Output the [X, Y] coordinate of the center of the cell containing the given text.  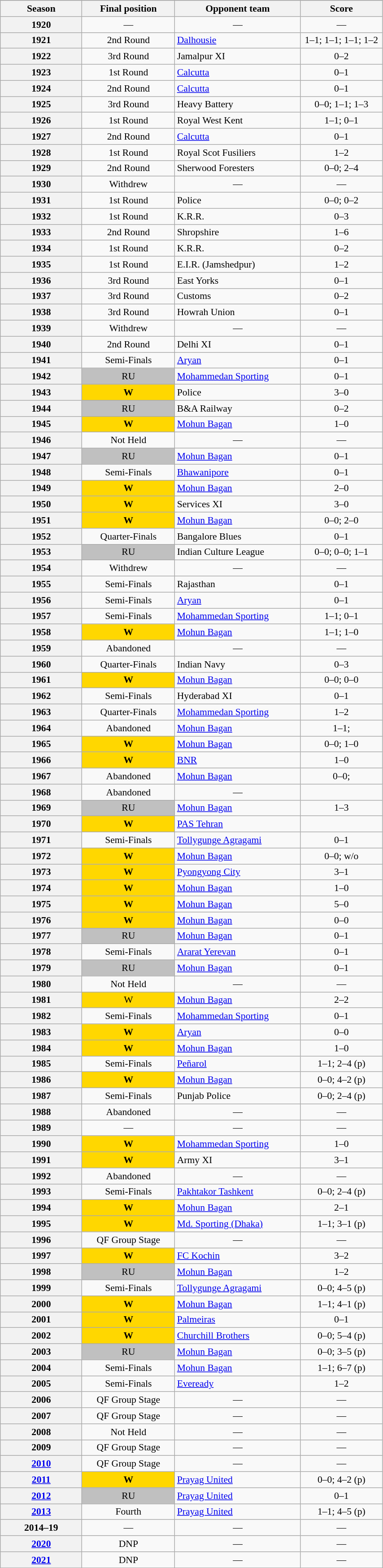
3–2 [341, 1256]
1990 [41, 1144]
0–0; 3–5 (p) [341, 1352]
0–0; 2–4 [341, 168]
Sherwood Foresters [238, 168]
Services XI [238, 505]
2012 [41, 1496]
1921 [41, 40]
1952 [41, 536]
0–0; [341, 776]
Dalhousie [238, 40]
Army XI [238, 1160]
1926 [41, 121]
1934 [41, 249]
1970 [41, 824]
1920 [41, 25]
2007 [41, 1416]
1939 [41, 329]
1978 [41, 952]
1937 [41, 296]
0–0; 0–0; 1–1 [341, 552]
1985 [41, 1064]
1935 [41, 264]
Fourth [128, 1512]
E.I.R. (Jamshedpur) [238, 264]
Churchill Brothers [238, 1336]
Md. Sporting (Dhaka) [238, 1224]
1968 [41, 792]
East Yorks [238, 281]
1949 [41, 488]
1944 [41, 408]
2008 [41, 1432]
2–2 [341, 1000]
Heavy Battery [238, 105]
1977 [41, 936]
0–0; 4–5 (p) [341, 1288]
Opponent team [238, 9]
1957 [41, 616]
Howrah Union [238, 312]
1961 [41, 680]
1925 [41, 105]
1989 [41, 1128]
1954 [41, 568]
Hyderabad XI [238, 696]
Customs [238, 296]
1923 [41, 73]
1924 [41, 88]
Ararat Yerevan [238, 952]
1931 [41, 201]
1973 [41, 872]
1929 [41, 168]
0–0; w/o [341, 856]
1997 [41, 1256]
Pyongyong City [238, 872]
1988 [41, 1112]
Pakhtakor Tashkent [238, 1192]
1–3 [341, 808]
1–1; [341, 728]
Shropshire [238, 233]
1976 [41, 920]
1–1; 4–1 (p) [341, 1304]
1999 [41, 1288]
1979 [41, 968]
1993 [41, 1192]
0–0; 0–0 [341, 680]
0–0; 1–1; 1–3 [341, 105]
1963 [41, 712]
1933 [41, 233]
1950 [41, 505]
1928 [41, 153]
1922 [41, 57]
1960 [41, 664]
1964 [41, 728]
1946 [41, 440]
2013 [41, 1512]
2003 [41, 1352]
1971 [41, 840]
BNR [238, 760]
2006 [41, 1400]
1967 [41, 776]
Palmeiras [238, 1320]
Rajasthan [238, 584]
1972 [41, 856]
1998 [41, 1272]
Final position [128, 9]
2011 [41, 1480]
Jamalpur XI [238, 57]
2021 [41, 1560]
Indian Navy [238, 664]
1965 [41, 744]
1981 [41, 1000]
1969 [41, 808]
1951 [41, 520]
PAS Tehran [238, 824]
2014–19 [41, 1528]
Season [41, 9]
1941 [41, 360]
2005 [41, 1384]
1–1; 2–4 (p) [341, 1064]
1982 [41, 1016]
0–0; 2–0 [341, 520]
1–1; 4–5 (p) [341, 1512]
1992 [41, 1176]
1947 [41, 457]
2002 [41, 1336]
1932 [41, 216]
B&A Railway [238, 408]
Indian Culture League [238, 552]
1966 [41, 760]
2000 [41, 1304]
1940 [41, 344]
1983 [41, 1032]
1927 [41, 136]
1984 [41, 1048]
2–0 [341, 488]
Score [341, 9]
1936 [41, 281]
1938 [41, 312]
1955 [41, 584]
1959 [41, 648]
Eveready [238, 1384]
1962 [41, 696]
5–0 [341, 904]
1–6 [341, 233]
1–1; 1–0 [341, 632]
1980 [41, 984]
1948 [41, 472]
Delhi XI [238, 344]
1930 [41, 184]
Punjab Police [238, 1096]
1943 [41, 392]
1956 [41, 600]
1–1; 6–7 (p) [341, 1368]
2–1 [341, 1208]
1991 [41, 1160]
1974 [41, 888]
1995 [41, 1224]
Peñarol [238, 1064]
1953 [41, 552]
1945 [41, 424]
Bangalore Blues [238, 536]
2020 [41, 1544]
2009 [41, 1448]
1942 [41, 377]
1–1; 3–1 (p) [341, 1224]
Royal Scot Fusiliers [238, 153]
FC Kochin [238, 1256]
1958 [41, 632]
Royal West Kent [238, 121]
1975 [41, 904]
Bhawanipore [238, 472]
2004 [41, 1368]
1994 [41, 1208]
1986 [41, 1080]
1–1; 1–1; 1–1; 1–2 [341, 40]
1987 [41, 1096]
0–0; 0–2 [341, 201]
0–0; 5–4 (p) [341, 1336]
2010 [41, 1464]
1996 [41, 1240]
2001 [41, 1320]
0–0; 1–0 [341, 744]
